For the text-containing cell, return its midpoint in [X, Y] coordinate format. 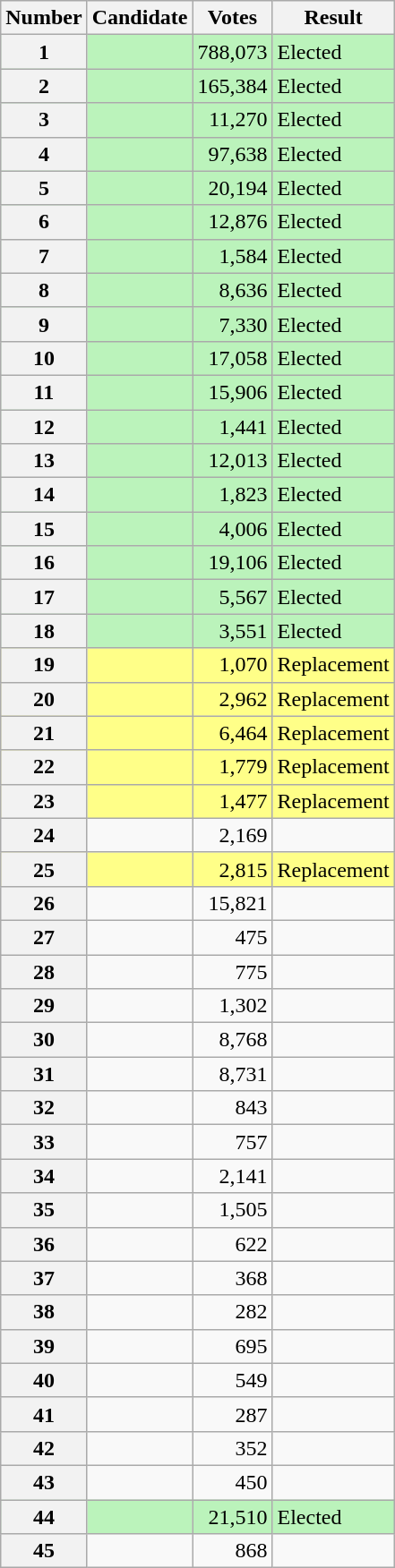
1,823 [233, 495]
14 [44, 495]
4,006 [233, 529]
34 [44, 1176]
352 [233, 1448]
2,141 [233, 1176]
1,505 [233, 1210]
31 [44, 1074]
475 [233, 937]
6 [44, 222]
549 [233, 1380]
5 [44, 188]
8,731 [233, 1074]
35 [44, 1210]
28 [44, 971]
19,106 [233, 563]
1,584 [233, 256]
12,013 [233, 461]
368 [233, 1278]
Number [44, 18]
8,636 [233, 290]
7,330 [233, 324]
26 [44, 903]
17,058 [233, 358]
23 [44, 801]
20 [44, 699]
42 [44, 1448]
41 [44, 1414]
40 [44, 1380]
8,768 [233, 1040]
24 [44, 835]
1,441 [233, 427]
32 [44, 1108]
43 [44, 1482]
Candidate [140, 18]
4 [44, 154]
1,477 [233, 801]
11,270 [233, 120]
37 [44, 1278]
868 [233, 1551]
Result [333, 18]
19 [44, 665]
5,567 [233, 597]
20,194 [233, 188]
1,070 [233, 665]
22 [44, 767]
21 [44, 733]
12,876 [233, 222]
44 [44, 1517]
3 [44, 120]
45 [44, 1551]
27 [44, 937]
3,551 [233, 631]
2 [44, 86]
18 [44, 631]
1,779 [233, 767]
9 [44, 324]
13 [44, 461]
21,510 [233, 1517]
15,906 [233, 392]
2,815 [233, 869]
6,464 [233, 733]
12 [44, 427]
30 [44, 1040]
843 [233, 1108]
287 [233, 1414]
695 [233, 1346]
1,302 [233, 1006]
16 [44, 563]
15 [44, 529]
282 [233, 1312]
25 [44, 869]
29 [44, 1006]
97,638 [233, 154]
11 [44, 392]
775 [233, 971]
38 [44, 1312]
622 [233, 1244]
8 [44, 290]
788,073 [233, 52]
15,821 [233, 903]
17 [44, 597]
Votes [233, 18]
10 [44, 358]
39 [44, 1346]
450 [233, 1482]
757 [233, 1142]
165,384 [233, 86]
2,962 [233, 699]
33 [44, 1142]
7 [44, 256]
1 [44, 52]
2,169 [233, 835]
36 [44, 1244]
